Scan for the cell matching the given text and deliver its [X, Y] coordinate at center. 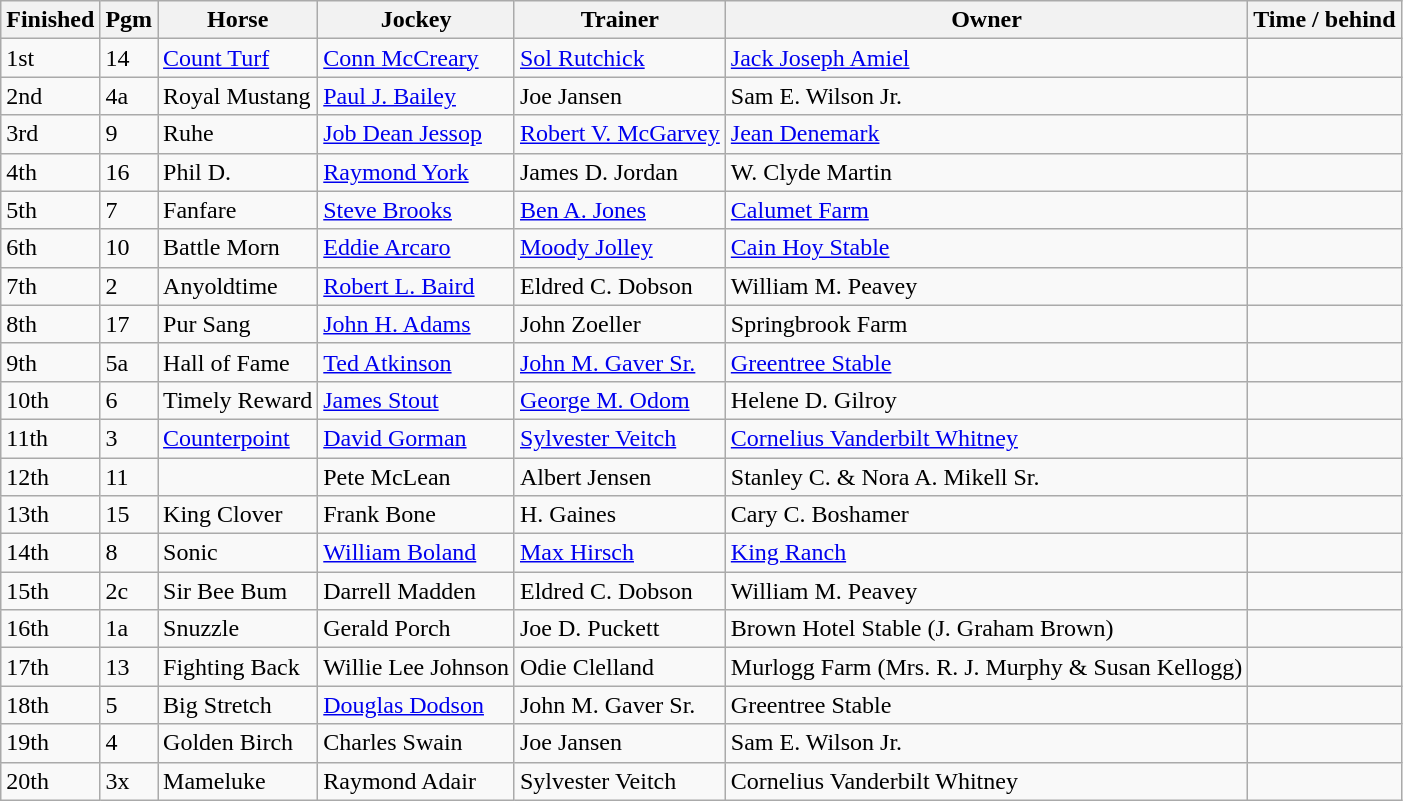
8 [129, 553]
Time / behind [1324, 20]
Mameluke [238, 781]
3 [129, 438]
Anyoldtime [238, 286]
Charles Swain [416, 743]
Willie Lee Johnson [416, 667]
10 [129, 248]
Sol Rutchick [620, 58]
Pur Sang [238, 324]
15 [129, 515]
Springbrook Farm [986, 324]
20th [50, 781]
Conn McCreary [416, 58]
Steve Brooks [416, 210]
13 [129, 667]
5th [50, 210]
Calumet Farm [986, 210]
11 [129, 477]
Ben A. Jones [620, 210]
3x [129, 781]
16 [129, 172]
14 [129, 58]
Robert L. Baird [416, 286]
6 [129, 400]
Raymond York [416, 172]
Eddie Arcaro [416, 248]
Brown Hotel Stable (J. Graham Brown) [986, 629]
Horse [238, 20]
Sonic [238, 553]
Timely Reward [238, 400]
10th [50, 400]
George M. Odom [620, 400]
David Gorman [416, 438]
Count Turf [238, 58]
Job Dean Jessop [416, 134]
Odie Clelland [620, 667]
6th [50, 248]
Jack Joseph Amiel [986, 58]
Robert V. McGarvey [620, 134]
Darrell Madden [416, 591]
14th [50, 553]
Pgm [129, 20]
Ted Atkinson [416, 362]
4th [50, 172]
Albert Jensen [620, 477]
Hall of Fame [238, 362]
2nd [50, 96]
John Zoeller [620, 324]
12th [50, 477]
Phil D. [238, 172]
7th [50, 286]
18th [50, 705]
Finished [50, 20]
13th [50, 515]
Paul J. Bailey [416, 96]
7 [129, 210]
James D. Jordan [620, 172]
16th [50, 629]
1a [129, 629]
Cain Hoy Stable [986, 248]
James Stout [416, 400]
1st [50, 58]
11th [50, 438]
Battle Morn [238, 248]
17 [129, 324]
Owner [986, 20]
2 [129, 286]
King Ranch [986, 553]
John H. Adams [416, 324]
King Clover [238, 515]
5a [129, 362]
3rd [50, 134]
15th [50, 591]
Fanfare [238, 210]
Ruhe [238, 134]
W. Clyde Martin [986, 172]
Douglas Dodson [416, 705]
9 [129, 134]
Moody Jolley [620, 248]
Murlogg Farm (Mrs. R. J. Murphy & Susan Kellogg) [986, 667]
8th [50, 324]
William Boland [416, 553]
Snuzzle [238, 629]
17th [50, 667]
Cary C. Boshamer [986, 515]
Stanley C. & Nora A. Mikell Sr. [986, 477]
Royal Mustang [238, 96]
Big Stretch [238, 705]
Fighting Back [238, 667]
Counterpoint [238, 438]
4 [129, 743]
Trainer [620, 20]
Frank Bone [416, 515]
Gerald Porch [416, 629]
5 [129, 705]
Raymond Adair [416, 781]
Golden Birch [238, 743]
Helene D. Gilroy [986, 400]
Pete McLean [416, 477]
Sir Bee Bum [238, 591]
Joe D. Puckett [620, 629]
9th [50, 362]
Jean Denemark [986, 134]
Jockey [416, 20]
2c [129, 591]
19th [50, 743]
4a [129, 96]
Max Hirsch [620, 553]
H. Gaines [620, 515]
